For the text-containing cell, return its midpoint in [x, y] coordinate format. 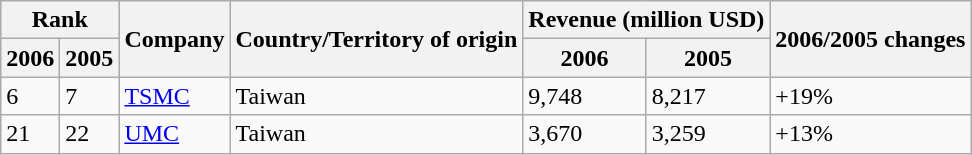
Revenue (million USD) [646, 20]
2006/2005 changes [870, 39]
Country/Territory of origin [376, 39]
+13% [870, 134]
6 [30, 96]
UMC [174, 134]
3,259 [708, 134]
21 [30, 134]
7 [90, 96]
9,748 [585, 96]
TSMC [174, 96]
Company [174, 39]
3,670 [585, 134]
8,217 [708, 96]
22 [90, 134]
Rank [60, 20]
+19% [870, 96]
